Output the (X, Y) coordinate of the center of the cell containing the given text.  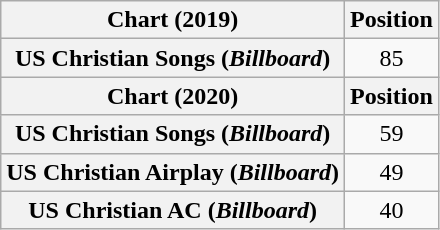
US Christian AC (Billboard) (173, 210)
Chart (2019) (173, 20)
40 (392, 210)
US Christian Airplay (Billboard) (173, 172)
85 (392, 58)
49 (392, 172)
59 (392, 134)
Chart (2020) (173, 96)
